Search for the cell housing the specified text and yield its [X, Y] center coordinate. 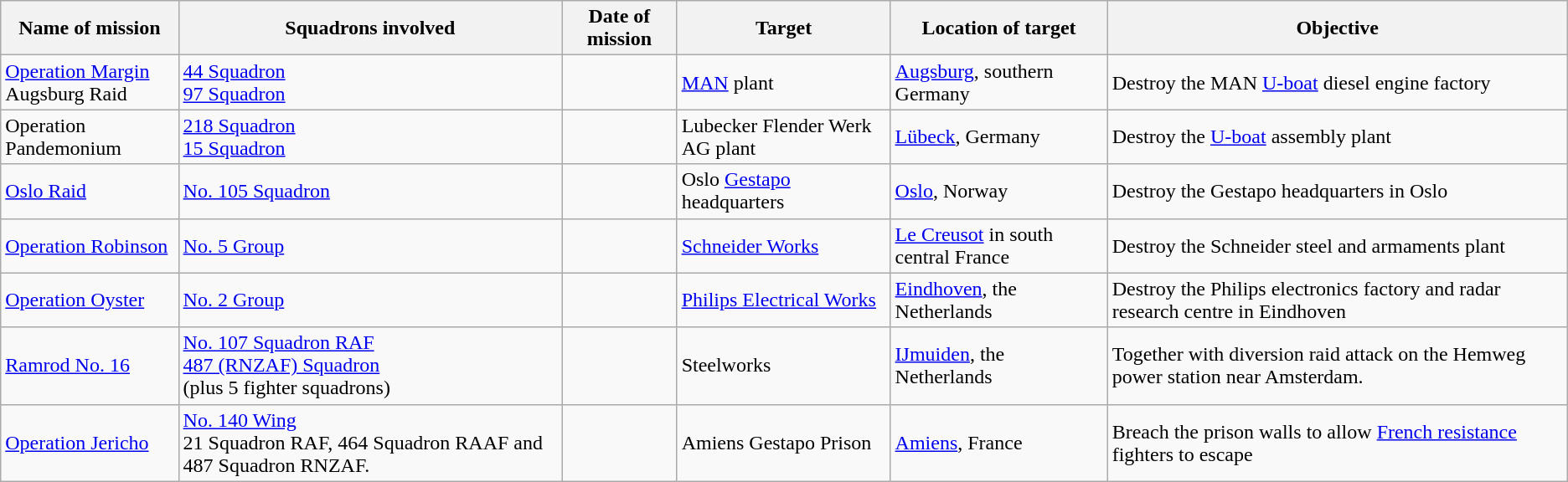
No. 2 Group [370, 300]
Destroy the Schneider steel and armaments plant [1337, 246]
Le Creusot in south central France [998, 246]
Together with diversion raid attack on the Hemweg power station near Amsterdam. [1337, 366]
Destroy the MAN U-boat diesel engine factory [1337, 82]
Amiens Gestapo Prison [784, 443]
Operation MarginAugsburg Raid [90, 82]
Destroy the Philips electronics factory and radar research centre in Eindhoven [1337, 300]
Destroy the U-boat assembly plant [1337, 137]
Squadrons involved [370, 28]
Lübeck, Germany [998, 137]
Destroy the Gestapo headquarters in Oslo [1337, 191]
Name of mission [90, 28]
Steelworks [784, 366]
Ramrod No. 16 [90, 366]
Location of target [998, 28]
Operation Oyster [90, 300]
218 Squadron15 Squadron [370, 137]
Oslo, Norway [998, 191]
No. 5 Group [370, 246]
IJmuiden, the Netherlands [998, 366]
Schneider Works [784, 246]
Eindhoven, the Netherlands [998, 300]
Oslo Gestapo headquarters [784, 191]
44 Squadron97 Squadron [370, 82]
Lubecker Flender Werk AG plant [784, 137]
Breach the prison walls to allow French resistance fighters to escape [1337, 443]
Oslo Raid [90, 191]
Augsburg, southern Germany [998, 82]
Objective [1337, 28]
Date of mission [620, 28]
Philips Electrical Works [784, 300]
Amiens, France [998, 443]
Operation Pandemonium [90, 137]
MAN plant [784, 82]
No. 140 Wing21 Squadron RAF, 464 Squadron RAAF and 487 Squadron RNZAF. [370, 443]
Operation Jericho [90, 443]
No. 105 Squadron [370, 191]
Target [784, 28]
Operation Robinson [90, 246]
No. 107 Squadron RAF487 (RNZAF) Squadron(plus 5 fighter squadrons) [370, 366]
